Scan for the cell matching the given text and deliver its [X, Y] coordinate at center. 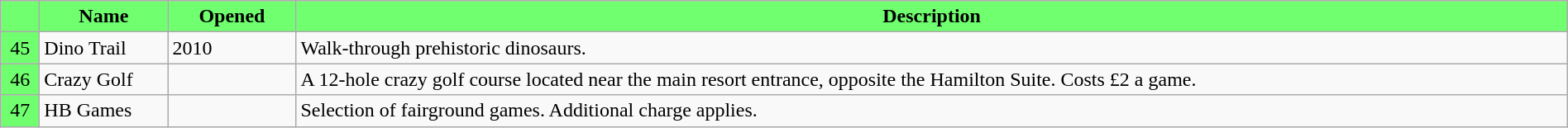
2010 [232, 48]
Name [104, 17]
Opened [232, 17]
Description [931, 17]
Selection of fairground games. Additional charge applies. [931, 111]
47 [20, 111]
Crazy Golf [104, 79]
Walk-through prehistoric dinosaurs. [931, 48]
46 [20, 79]
HB Games [104, 111]
45 [20, 48]
Dino Trail [104, 48]
A 12-hole crazy golf course located near the main resort entrance, opposite the Hamilton Suite. Costs £2 a game. [931, 79]
